For the text-containing cell, return its midpoint in (X, Y) coordinate format. 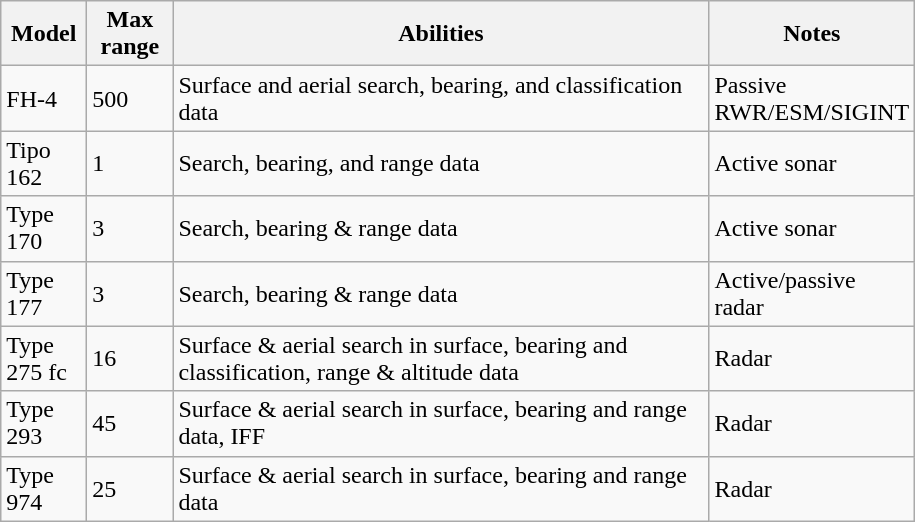
45 (130, 424)
1 (130, 164)
Tipo 162 (44, 164)
Type 974 (44, 488)
16 (130, 358)
Model (44, 34)
Passive RWR/ESM/SIGINT (812, 98)
Surface and aerial search, bearing, and classification data (441, 98)
Surface & aerial search in surface, bearing and classification, range & altitude data (441, 358)
Type 293 (44, 424)
Type 177 (44, 294)
Abilities (441, 34)
Type 170 (44, 228)
Search, bearing, and range data (441, 164)
Max range (130, 34)
Surface & aerial search in surface, bearing and range data (441, 488)
Surface & aerial search in surface, bearing and range data, IFF (441, 424)
Notes (812, 34)
25 (130, 488)
Active/passive radar (812, 294)
Type 275 fc (44, 358)
FH-4 (44, 98)
500 (130, 98)
